Capture the cell that displays the provided text and extract its [X, Y] central coordinate. 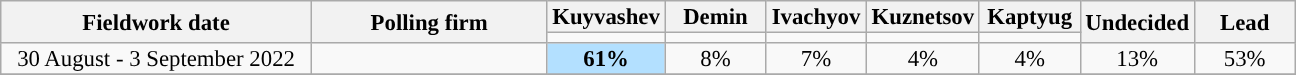
8% [716, 59]
13% [1137, 59]
Fieldwork date [156, 22]
53% [1244, 59]
Kuznetsov [922, 17]
Kaptyug [1030, 17]
61% [606, 59]
Undecided [1137, 22]
Ivachyov [816, 17]
30 August - 3 September 2022 [156, 59]
Kuyvashev [606, 17]
Demin [716, 17]
7% [816, 59]
Lead [1244, 22]
Polling firm [429, 22]
